Provide the [X, Y] coordinate of the cell's center where the given text is located.  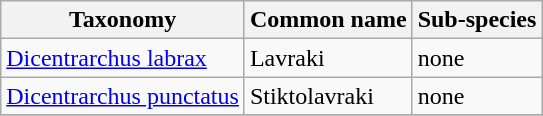
Taxonomy [123, 20]
Dicentrarchus punctatus [123, 96]
Lavraki [328, 58]
Sub-species [477, 20]
Stiktolavraki [328, 96]
Common name [328, 20]
Dicentrarchus labrax [123, 58]
